Scan for the cell matching the given text and deliver its (x, y) coordinate at center. 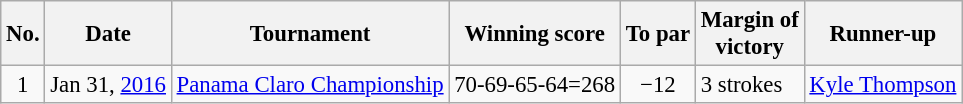
70-69-65-64=268 (535, 85)
−12 (658, 85)
1 (23, 85)
To par (658, 34)
No. (23, 34)
Kyle Thompson (883, 85)
Panama Claro Championship (310, 85)
3 strokes (750, 85)
Margin ofvictory (750, 34)
Runner-up (883, 34)
Tournament (310, 34)
Winning score (535, 34)
Jan 31, 2016 (108, 85)
Date (108, 34)
